Return the (x, y) coordinate for the center point of the cell that contains the specified text.  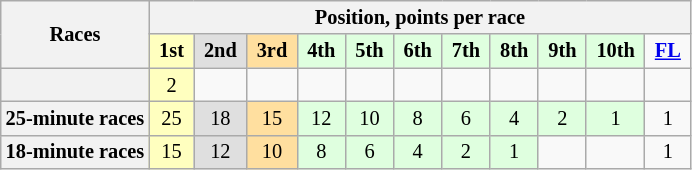
5th (369, 51)
9th (562, 51)
4th (321, 51)
25-minute races (75, 118)
3rd (272, 51)
10th (615, 51)
18-minute races (75, 152)
7th (466, 51)
Position, points per race (420, 17)
1st (172, 51)
8th (514, 51)
25 (172, 118)
Races (75, 34)
18 (220, 118)
2nd (220, 51)
6th (418, 51)
FL (668, 51)
